Identify which cell holds the provided text, then report its (X, Y) central coordinate. 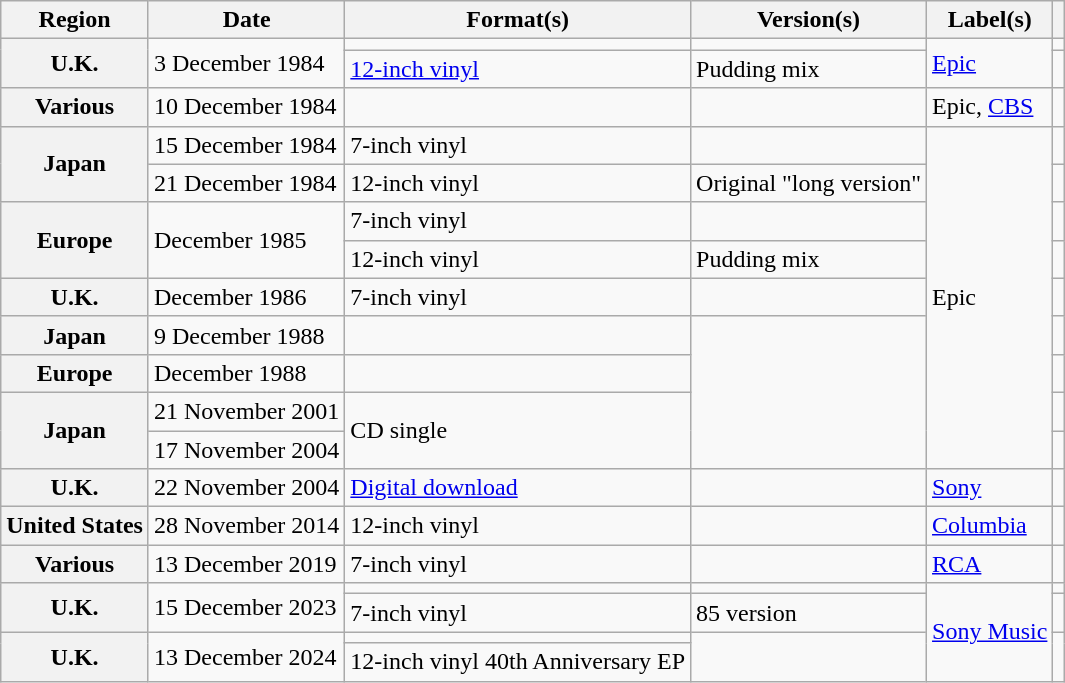
12-inch vinyl 40th Anniversary EP (518, 662)
RCA (990, 564)
21 November 2001 (246, 411)
9 December 1988 (246, 335)
Version(s) (809, 20)
Digital download (518, 488)
CD single (518, 430)
Region (75, 20)
17 November 2004 (246, 449)
Sony Music (990, 632)
December 1988 (246, 373)
United States (75, 526)
Label(s) (990, 20)
22 November 2004 (246, 488)
December 1986 (246, 297)
Epic, CBS (990, 107)
Date (246, 20)
December 1985 (246, 240)
3 December 1984 (246, 64)
Original "long version" (809, 183)
10 December 1984 (246, 107)
Format(s) (518, 20)
21 December 1984 (246, 183)
15 December 2023 (246, 608)
28 November 2014 (246, 526)
85 version (809, 613)
13 December 2024 (246, 656)
Columbia (990, 526)
15 December 1984 (246, 145)
Sony (990, 488)
13 December 2019 (246, 564)
